Identify which cell holds the provided text, then report its [x, y] central coordinate. 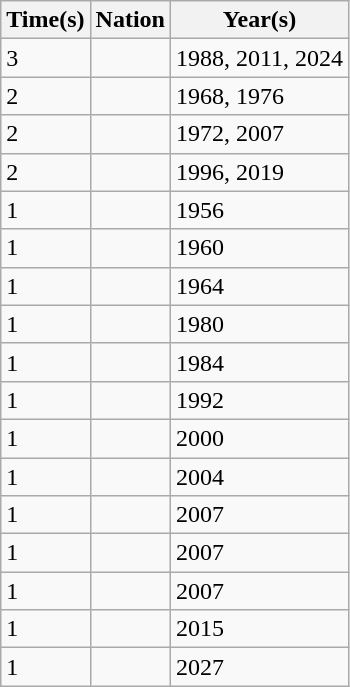
1984 [259, 362]
Nation [130, 20]
2027 [259, 667]
Time(s) [46, 20]
1968, 1976 [259, 96]
1992 [259, 400]
1972, 2007 [259, 134]
1996, 2019 [259, 172]
1960 [259, 248]
2000 [259, 438]
2015 [259, 629]
Year(s) [259, 20]
1956 [259, 210]
1980 [259, 324]
1964 [259, 286]
3 [46, 58]
1988, 2011, 2024 [259, 58]
2004 [259, 477]
